Return the [x, y] coordinate for the center point of the cell that contains the specified text.  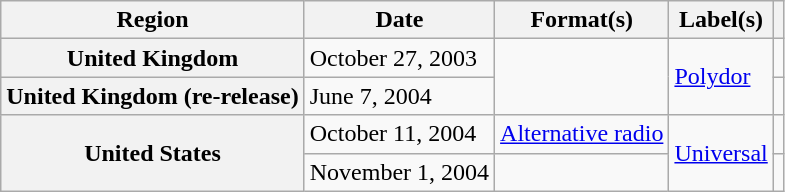
United Kingdom (re-release) [152, 96]
November 1, 2004 [399, 172]
October 11, 2004 [399, 134]
Format(s) [582, 20]
United States [152, 153]
October 27, 2003 [399, 58]
Date [399, 20]
Alternative radio [582, 134]
United Kingdom [152, 58]
Region [152, 20]
Universal [721, 153]
Label(s) [721, 20]
June 7, 2004 [399, 96]
Polydor [721, 77]
